Provide the (x, y) coordinate of the cell's center where the given text is located.  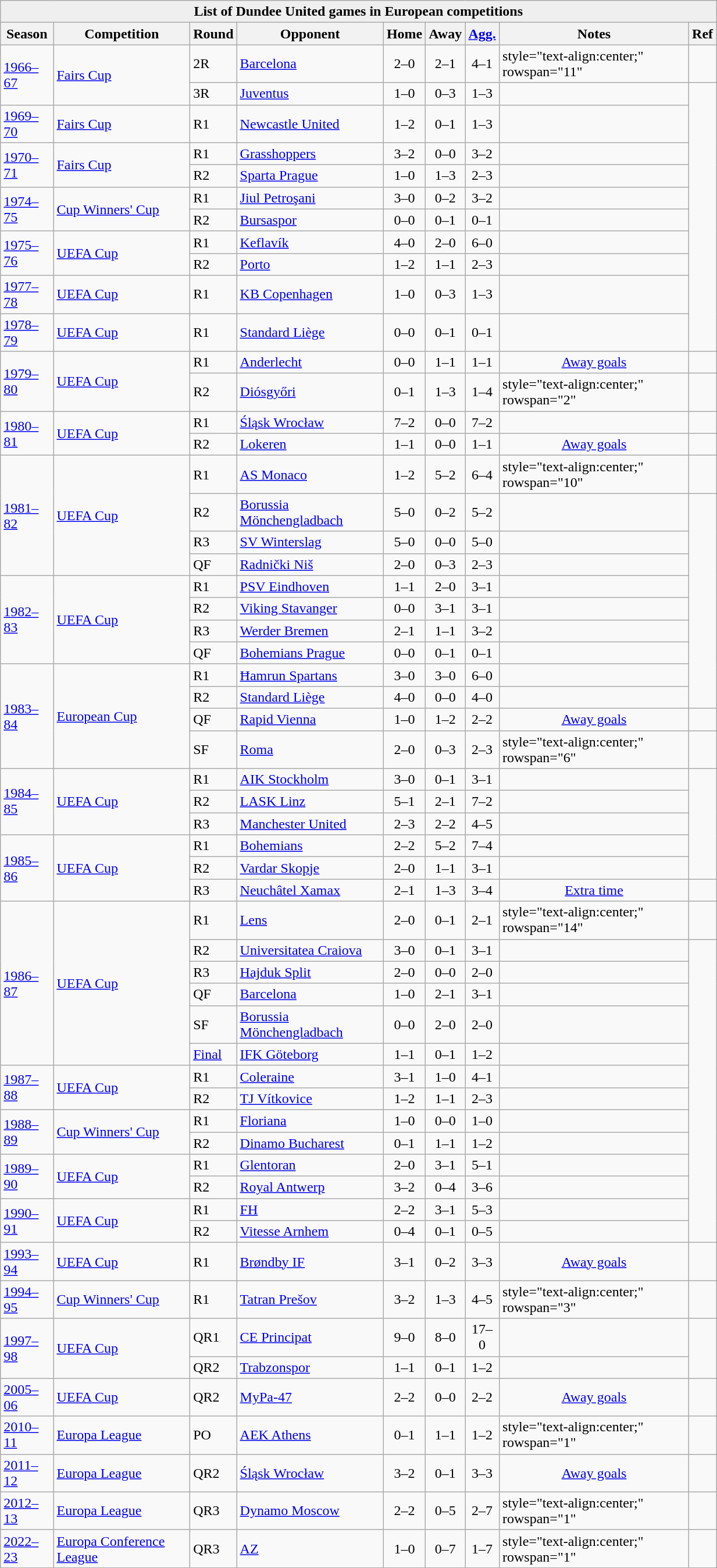
Grasshoppers (310, 154)
7–4 (483, 846)
Anderlecht (310, 362)
1977–78 (27, 294)
Viking Stavanger (310, 609)
List of Dundee United games in European competitions (358, 12)
Tatran Prešov (310, 1300)
TJ Vítkovice (310, 1098)
Vitesse Arnhem (310, 1232)
2R (213, 64)
6–4 (483, 475)
Floriana (310, 1121)
AIK Stockholm (310, 780)
CE Principat (310, 1337)
QR1 (213, 1337)
Notes (594, 34)
Sparta Prague (310, 176)
1966–67 (27, 74)
1989–90 (27, 1176)
2–7 (483, 1510)
1979–80 (27, 382)
2022–23 (27, 1549)
Juventus (310, 94)
Keflavík (310, 242)
1986–87 (27, 983)
Competition (122, 34)
Hajduk Split (310, 972)
style="text-align:center;" rowspan="3" (594, 1300)
Manchester United (310, 824)
Away (445, 34)
style="text-align:center;" rowspan="6" (594, 749)
Newcastle United (310, 123)
Lokeren (310, 445)
Agg. (483, 34)
3R (213, 94)
8–0 (445, 1337)
1981–82 (27, 515)
1983–84 (27, 716)
1978–79 (27, 332)
style="text-align:center;" rowspan="2" (594, 392)
Final (213, 1054)
Bohemians (310, 846)
PSV Eindhoven (310, 586)
Bursaspor (310, 220)
AS Monaco (310, 475)
Dynamo Moscow (310, 1510)
KB Copenhagen (310, 294)
1990–91 (27, 1221)
Rapid Vienna (310, 719)
1988–89 (27, 1132)
Trabzonspor (310, 1367)
Werder Bremen (310, 631)
1993–94 (27, 1261)
Radnički Niš (310, 564)
Jiul Petroşani (310, 198)
Brøndby IF (310, 1261)
Europa Conference League (122, 1549)
17–0 (483, 1337)
1982–83 (27, 620)
Home (404, 34)
Ħamrun Spartans (310, 675)
MyPa-47 (310, 1398)
style="text-align:center;" rowspan="14" (594, 920)
Round (213, 34)
SV Winterslag (310, 542)
9–0 (404, 1337)
1–4 (483, 392)
1994–95 (27, 1300)
Vardar Skopje (310, 868)
Porto (310, 264)
LASK Linz (310, 802)
AEK Athens (310, 1435)
Roma (310, 749)
Neuchâtel Xamax (310, 890)
1974–75 (27, 209)
1985–86 (27, 868)
3–4 (483, 890)
Coleraine (310, 1076)
Season (27, 34)
Extra time (594, 890)
IFK Göteborg (310, 1054)
1984–85 (27, 802)
2005–06 (27, 1398)
1–7 (483, 1549)
Diósgyőri (310, 392)
1975–76 (27, 253)
Glentoran (310, 1165)
European Cup (122, 716)
5–3 (483, 1210)
FH (310, 1210)
style="text-align:center;" rowspan="11" (594, 64)
Universitatea Craiova (310, 950)
1980–81 (27, 433)
Lens (310, 920)
PO (213, 1435)
0–7 (445, 1549)
Bohemians Prague (310, 653)
1970–71 (27, 165)
2010–11 (27, 1435)
Opponent (310, 34)
3–6 (483, 1187)
AZ (310, 1549)
2012–13 (27, 1510)
1969–70 (27, 123)
1997–98 (27, 1349)
Dinamo Bucharest (310, 1143)
Royal Antwerp (310, 1187)
Ref (702, 34)
1987–88 (27, 1087)
style="text-align:center;" rowspan="10" (594, 475)
2011–12 (27, 1473)
